Scan for the cell matching the given text and deliver its (X, Y) coordinate at center. 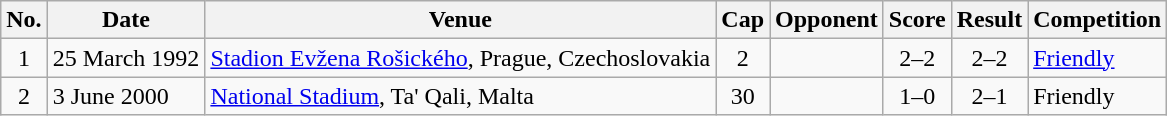
Venue (460, 20)
Opponent (827, 20)
25 March 1992 (126, 58)
1–0 (917, 96)
Score (917, 20)
3 June 2000 (126, 96)
Stadion Evžena Rošického, Prague, Czechoslovakia (460, 58)
Date (126, 20)
Cap (743, 20)
30 (743, 96)
No. (24, 20)
Result (989, 20)
1 (24, 58)
Competition (1098, 20)
National Stadium, Ta' Qali, Malta (460, 96)
2–1 (989, 96)
